Pinpoint the cell where the given text exists, returning its [X, Y] midpoint coordinate. 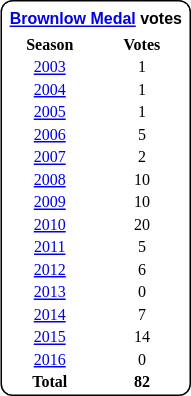
2013 [50, 292]
6 [142, 270]
2006 [50, 134]
2008 [50, 180]
2014 [50, 314]
2004 [50, 90]
2007 [50, 157]
2009 [50, 202]
82 [142, 382]
Season [50, 44]
2010 [50, 224]
7 [142, 314]
2015 [50, 337]
2016 [50, 360]
2012 [50, 270]
Votes [142, 44]
Total [50, 382]
14 [142, 337]
20 [142, 224]
2003 [50, 67]
Brownlow Medal votes [96, 18]
2005 [50, 112]
2 [142, 157]
2011 [50, 247]
